Scan for the cell matching the given text and deliver its [x, y] coordinate at center. 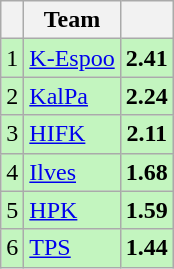
2.41 [146, 58]
Ilves [72, 172]
4 [12, 172]
2.24 [146, 96]
K-Espoo [72, 58]
2.11 [146, 134]
TPS [72, 248]
HIFK [72, 134]
HPK [72, 210]
6 [12, 248]
2 [12, 96]
1 [12, 58]
5 [12, 210]
1.59 [146, 210]
Team [72, 20]
KalPa [72, 96]
3 [12, 134]
1.44 [146, 248]
1.68 [146, 172]
